Return (x, y) of the center of cell containing provided text 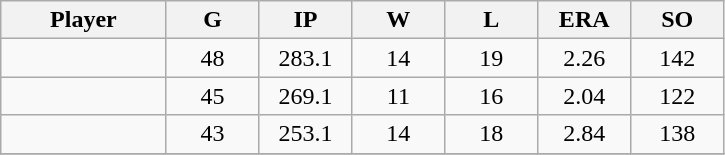
2.26 (584, 58)
L (492, 20)
19 (492, 58)
ERA (584, 20)
SO (678, 20)
283.1 (306, 58)
11 (398, 96)
269.1 (306, 96)
48 (212, 58)
2.04 (584, 96)
IP (306, 20)
138 (678, 134)
253.1 (306, 134)
W (398, 20)
45 (212, 96)
43 (212, 134)
16 (492, 96)
122 (678, 96)
G (212, 20)
142 (678, 58)
2.84 (584, 134)
18 (492, 134)
Player (84, 20)
